Find where the given text appears and provide that cell's center as (x, y) coordinate. 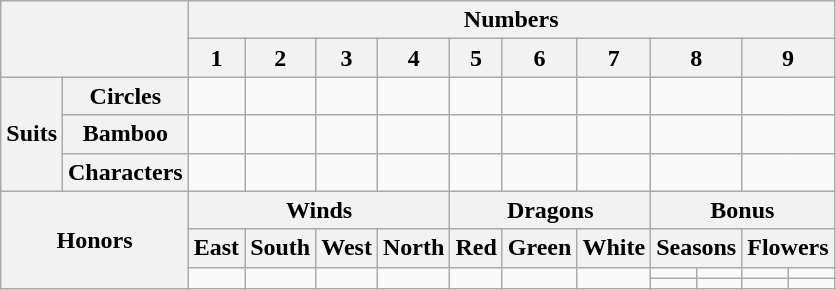
6 (540, 58)
Honors (94, 240)
Dragons (550, 210)
Red (476, 248)
Bamboo (126, 134)
8 (696, 58)
Green (540, 248)
Suits (32, 134)
5 (476, 58)
Numbers (511, 20)
West (347, 248)
Flowers (788, 248)
3 (347, 58)
Bonus (742, 210)
Winds (319, 210)
East (216, 248)
4 (413, 58)
Seasons (696, 248)
Characters (126, 172)
White (614, 248)
2 (280, 58)
South (280, 248)
North (413, 248)
1 (216, 58)
7 (614, 58)
9 (788, 58)
Circles (126, 96)
